Scan for the cell matching the given text and deliver its [X, Y] coordinate at center. 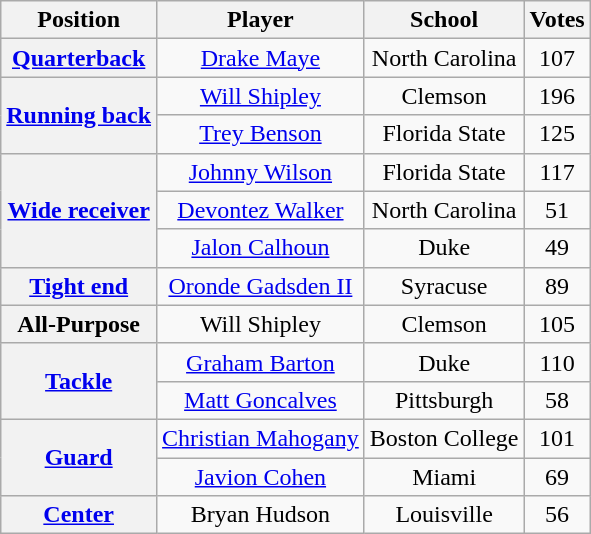
Pittsburgh [444, 400]
Quarterback [79, 58]
Javion Cohen [261, 477]
Boston College [444, 438]
All-Purpose [79, 324]
School [444, 20]
105 [557, 324]
Christian Mahogany [261, 438]
117 [557, 172]
51 [557, 210]
Tackle [79, 381]
Louisville [444, 515]
196 [557, 96]
125 [557, 134]
Trey Benson [261, 134]
Oronde Gadsden II [261, 286]
Devontez Walker [261, 210]
Bryan Hudson [261, 515]
101 [557, 438]
Jalon Calhoun [261, 248]
110 [557, 362]
Johnny Wilson [261, 172]
Drake Maye [261, 58]
107 [557, 58]
Votes [557, 20]
58 [557, 400]
89 [557, 286]
Miami [444, 477]
69 [557, 477]
Center [79, 515]
Player [261, 20]
Tight end [79, 286]
Matt Goncalves [261, 400]
Guard [79, 457]
Syracuse [444, 286]
49 [557, 248]
56 [557, 515]
Wide receiver [79, 210]
Running back [79, 115]
Graham Barton [261, 362]
Position [79, 20]
